Search for the cell housing the specified text and yield its (x, y) center coordinate. 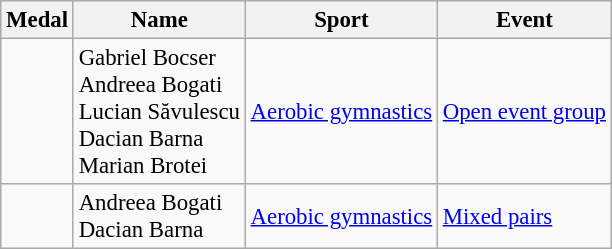
Sport (341, 20)
Open event group (524, 112)
Name (159, 20)
Mixed pairs (524, 216)
Gabriel BocserAndreea BogatiLucian SăvulescuDacian BarnaMarian Brotei (159, 112)
Andreea BogatiDacian Barna (159, 216)
Medal (38, 20)
Event (524, 20)
